Identify which cell holds the provided text, then report its (X, Y) central coordinate. 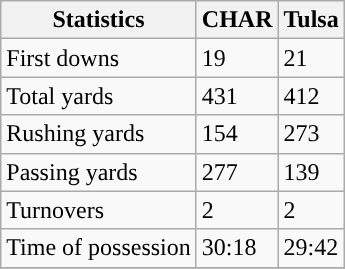
273 (311, 134)
CHAR (237, 20)
Time of possession (99, 248)
431 (237, 96)
Statistics (99, 20)
29:42 (311, 248)
Passing yards (99, 172)
277 (237, 172)
First downs (99, 58)
Tulsa (311, 20)
21 (311, 58)
Turnovers (99, 210)
19 (237, 58)
Total yards (99, 96)
412 (311, 96)
154 (237, 134)
30:18 (237, 248)
Rushing yards (99, 134)
139 (311, 172)
